Output the [x, y] coordinate of the center of the cell containing the given text.  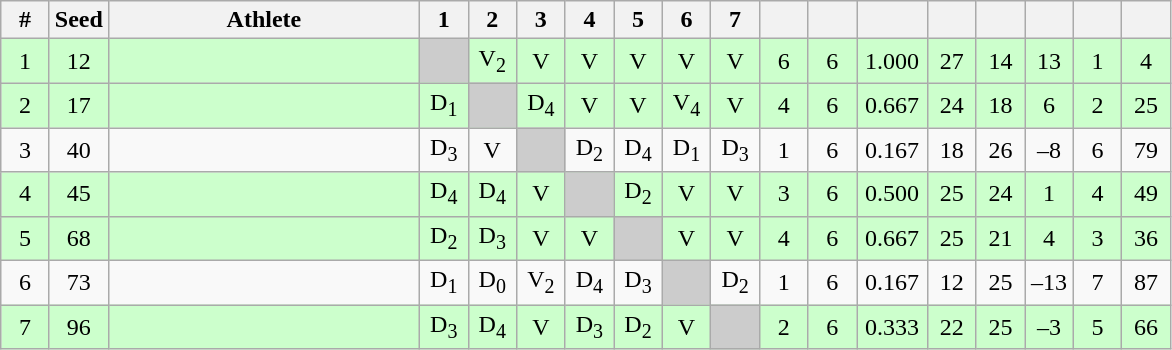
68 [78, 238]
V4 [686, 105]
73 [78, 283]
1.000 [892, 61]
96 [78, 327]
49 [1146, 194]
36 [1146, 238]
13 [1050, 61]
0.333 [892, 327]
45 [78, 194]
79 [1146, 150]
–8 [1050, 150]
87 [1146, 283]
0.500 [892, 194]
26 [1000, 150]
66 [1146, 327]
27 [952, 61]
–3 [1050, 327]
40 [78, 150]
21 [1000, 238]
22 [952, 327]
–13 [1050, 283]
D0 [492, 283]
14 [1000, 61]
17 [78, 105]
# [26, 20]
Seed [78, 20]
Athlete [264, 20]
